From the cell containing the given text, extract its center point as [x, y] coordinate. 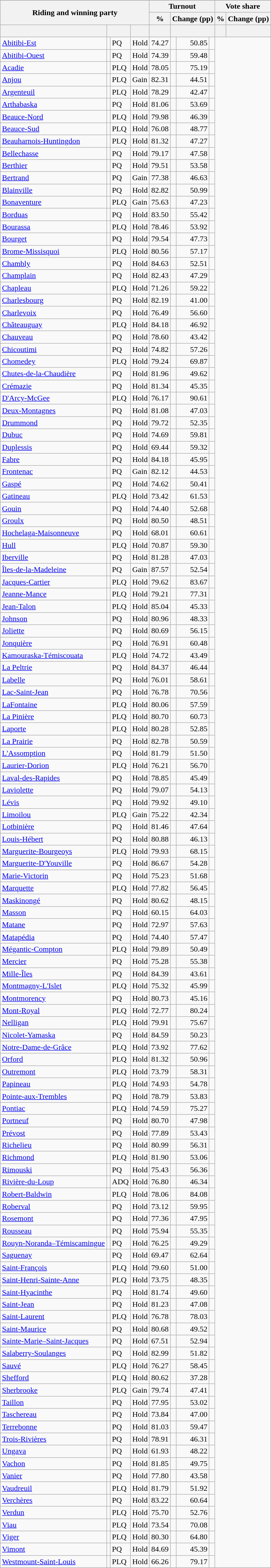
87.57 [160, 570]
Sherbrooke [53, 1390]
57.17 [193, 251]
70.08 [193, 1525]
70.87 [160, 545]
52.54 [193, 570]
Saint-François [53, 1268]
Marguerite-Bourgeoys [53, 851]
Lotbinière [53, 827]
77.62 [193, 1047]
51.00 [193, 1268]
Abitibi-Ouest [53, 55]
80.56 [160, 251]
73.92 [160, 1047]
74.72 [160, 655]
58.31 [193, 1072]
52.35 [193, 423]
79.98 [160, 116]
Bourassa [53, 227]
47.27 [193, 141]
80.73 [160, 998]
45.99 [193, 986]
Saguenay [53, 1255]
Riding and winning party [75, 13]
83.67 [193, 582]
59.81 [193, 435]
Masson [53, 912]
Nicolet-Yamaska [53, 1035]
79.91 [160, 1023]
Jean-Talon [53, 606]
82.99 [160, 1353]
74.39 [160, 55]
Saint-Jean [53, 1304]
79.24 [160, 362]
47.64 [193, 827]
Vachon [53, 1463]
77.80 [160, 1476]
Chambly [53, 263]
47.29 [193, 276]
77.36 [160, 1219]
54.13 [193, 790]
Sauvé [53, 1366]
80.68 [160, 1329]
61.53 [193, 496]
58.45 [193, 1366]
80.30 [160, 1537]
57.59 [193, 704]
76.21 [160, 766]
Frontenac [53, 472]
Terrebonne [53, 1427]
76.17 [160, 398]
Saint-Laurent [53, 1316]
82.82 [160, 190]
45.16 [193, 998]
79.92 [160, 802]
Bonaventure [53, 202]
53.92 [193, 227]
47.00 [193, 1415]
Chomedey [53, 362]
Bertrand [53, 178]
90.61 [193, 398]
Rivière-du-Loup [53, 1182]
78.03 [193, 1316]
46.44 [193, 668]
75.23 [160, 876]
Argenteuil [53, 92]
Borduas [53, 215]
74.82 [160, 349]
Marie-Victorin [53, 876]
52.94 [193, 1341]
Johnson [53, 619]
Gouin [53, 508]
81.85 [160, 1463]
60.48 [193, 643]
79.60 [160, 1268]
L'Assomption [53, 753]
78.60 [160, 337]
Vimont [53, 1549]
46.34 [193, 1182]
73.84 [160, 1415]
56.31 [193, 1145]
Westmount-Saint-Louis [53, 1562]
50.85 [193, 43]
43.61 [193, 974]
49.10 [193, 802]
67.51 [160, 1341]
Robert-Baldwin [53, 1194]
46.63 [193, 178]
41.00 [193, 300]
47.23 [193, 202]
68.15 [193, 851]
Crémazie [53, 386]
83.22 [160, 1500]
Louis-Hébert [53, 839]
45.33 [193, 606]
81.06 [160, 104]
Saint-Henri-Sainte-Anne [53, 1280]
Marquette [53, 888]
51.50 [193, 753]
80.28 [160, 729]
Taillon [53, 1402]
76.80 [160, 1182]
59.47 [193, 1427]
Vanier [53, 1476]
Blainville [53, 190]
58.61 [193, 680]
Abitibi-Est [53, 43]
50.23 [193, 1035]
48.33 [193, 619]
72.97 [160, 925]
Chapleau [53, 288]
84.69 [160, 1549]
57.26 [193, 349]
Laviolette [53, 790]
73.75 [160, 1280]
81.46 [160, 827]
56.60 [193, 312]
Portneuf [53, 1121]
77.89 [160, 1133]
80.69 [160, 631]
49.75 [193, 1463]
60.15 [160, 912]
60.64 [193, 1500]
76.91 [160, 643]
Rosemont [53, 1219]
71.26 [160, 288]
Îles-de-la-Madeleine [53, 570]
Roberval [53, 1206]
74.27 [160, 43]
Outremont [53, 1072]
76.08 [160, 129]
Mille-Îles [53, 974]
53.83 [193, 1096]
53.43 [193, 1133]
44.51 [193, 80]
81.03 [160, 1427]
83.50 [160, 215]
Maskinongé [53, 900]
84.59 [160, 1035]
46.39 [193, 116]
Acadie [53, 68]
84.39 [160, 974]
81.23 [160, 1304]
Mégantic-Compton [53, 949]
80.24 [193, 1010]
79.07 [160, 790]
75.70 [160, 1512]
47.41 [193, 1390]
75.43 [160, 1170]
50.59 [193, 741]
55.38 [193, 962]
Sainte-Marie–Saint-Jacques [53, 1341]
79.62 [160, 582]
80.99 [160, 1145]
73.79 [160, 1072]
50.99 [193, 190]
48.51 [193, 521]
55.42 [193, 215]
68.01 [160, 533]
59.95 [193, 1206]
62.64 [193, 1255]
Beauce-Sud [53, 129]
43.42 [193, 337]
74.93 [160, 1084]
Brome-Missisquoi [53, 251]
60.61 [193, 533]
42.47 [193, 92]
50.96 [193, 1059]
Chauveau [53, 337]
49.29 [193, 1243]
Pontiac [53, 1108]
Laporte [53, 729]
Papineau [53, 1084]
76.01 [160, 680]
Montmagny-L'Islet [53, 986]
47.98 [193, 1121]
51.92 [193, 1488]
Salaberry-Soulanges [53, 1353]
Arthabaska [53, 104]
75.63 [160, 202]
78.06 [160, 1194]
Mont-Royal [53, 1010]
ADQ [120, 1182]
77.82 [160, 888]
Verchères [53, 1500]
Shefford [53, 1378]
81.34 [160, 386]
Turnout [182, 6]
Jonquière [53, 643]
79.72 [160, 423]
78.79 [160, 1096]
72.77 [160, 1010]
59.32 [193, 447]
Jacques-Cartier [53, 582]
Saint-Maurice [53, 1329]
56.70 [193, 766]
Fabre [53, 459]
Hochelaga-Maisonneuve [53, 533]
85.04 [160, 606]
60.73 [193, 716]
Taschereau [53, 1415]
45.39 [193, 1549]
78.05 [160, 68]
Deux-Montagnes [53, 410]
37.28 [193, 1378]
82.43 [160, 276]
Champlain [53, 276]
57.63 [193, 925]
45.95 [193, 459]
77.95 [160, 1402]
69.87 [193, 362]
54.28 [193, 863]
Viau [53, 1525]
Gaspé [53, 484]
56.15 [193, 631]
75.22 [160, 815]
48.22 [193, 1451]
84.37 [160, 668]
59.30 [193, 545]
Anjou [53, 80]
53.06 [193, 1158]
74.62 [160, 484]
Trois-Rivières [53, 1439]
Kamouraska-Témiscouata [53, 655]
43.49 [193, 655]
Marguerite-D'Youville [53, 863]
Charlesbourg [53, 300]
Viger [53, 1537]
80.88 [160, 839]
52.68 [193, 508]
45.49 [193, 778]
Rimouski [53, 1170]
70.56 [193, 692]
Groulx [53, 521]
Limoilou [53, 815]
Joliette [53, 631]
49.52 [193, 1329]
47.08 [193, 1304]
75.19 [193, 68]
81.28 [160, 558]
Chutes-de-la-Chaudière [53, 374]
Richelieu [53, 1145]
81.74 [160, 1292]
76.27 [160, 1366]
51.82 [193, 1353]
46.13 [193, 839]
82.12 [160, 472]
75.94 [160, 1231]
55.35 [193, 1231]
Montmorency [53, 998]
45.35 [193, 386]
50.49 [193, 949]
79.54 [160, 239]
77.38 [160, 178]
Charlevoix [53, 312]
Lac-Saint-Jean [53, 692]
56.45 [193, 888]
84.08 [193, 1194]
74.59 [160, 1108]
78.91 [160, 1439]
86.67 [160, 863]
48.35 [193, 1280]
73.12 [160, 1206]
76.49 [160, 312]
47.58 [193, 153]
Hull [53, 545]
Dubuc [53, 435]
Saint-Hyacinthe [53, 1292]
66.26 [160, 1562]
80.96 [160, 619]
79.93 [160, 851]
52.85 [193, 729]
79.89 [160, 949]
81.90 [160, 1158]
75.32 [160, 986]
Duplessis [53, 447]
Laval-des-Rapides [53, 778]
Lévis [53, 802]
54.78 [193, 1084]
46.31 [193, 1439]
79.74 [160, 1390]
Labelle [53, 680]
Richmond [53, 1158]
77.31 [193, 594]
47.95 [193, 1219]
D'Arcy-McGee [53, 398]
82.19 [160, 300]
48.15 [193, 900]
Vaudreuil [53, 1488]
82.31 [160, 80]
49.62 [193, 374]
81.96 [160, 374]
57.47 [193, 937]
81.08 [160, 410]
Prévost [53, 1133]
Rousseau [53, 1231]
56.36 [193, 1170]
53.69 [193, 104]
43.58 [193, 1476]
Châteauguay [53, 325]
80.50 [160, 521]
53.58 [193, 166]
74.69 [160, 435]
75.27 [193, 1108]
84.63 [160, 263]
Mercier [53, 962]
Rouyn-Noranda–Témiscamingue [53, 1243]
Berthier [53, 166]
64.03 [193, 912]
Iberville [53, 558]
79.51 [160, 166]
42.34 [193, 815]
48.77 [193, 129]
47.73 [193, 239]
Chicoutimi [53, 349]
Beauharnois-Huntingdon [53, 141]
Drummond [53, 423]
75.67 [193, 1023]
76.25 [160, 1243]
Beauce-Nord [53, 116]
53.02 [193, 1402]
Notre-Dame-de-Grâce [53, 1047]
Laurier-Dorion [53, 766]
44.53 [193, 472]
Matapédia [53, 937]
Vote share [242, 6]
50.41 [193, 484]
73.54 [160, 1525]
80.06 [160, 704]
78.46 [160, 227]
Pointe-aux-Trembles [53, 1096]
64.80 [193, 1537]
Jeanne-Mance [53, 594]
61.93 [160, 1451]
Orford [53, 1059]
52.76 [193, 1512]
Verdun [53, 1512]
49.60 [193, 1292]
79.21 [160, 594]
59.48 [193, 55]
La Pinière [53, 716]
Nelligan [53, 1023]
75.28 [160, 962]
Ungava [53, 1451]
78.85 [160, 778]
46.92 [193, 325]
51.68 [193, 876]
La Prairie [53, 741]
Bellechasse [53, 153]
73.42 [160, 496]
52.51 [193, 263]
59.22 [193, 288]
69.47 [160, 1255]
78.29 [160, 92]
Matane [53, 925]
82.78 [160, 741]
LaFontaine [53, 704]
Bourget [53, 239]
Gatineau [53, 496]
69.44 [160, 447]
La Peltrie [53, 668]
